Scan for the cell matching the given text and deliver its [X, Y] coordinate at center. 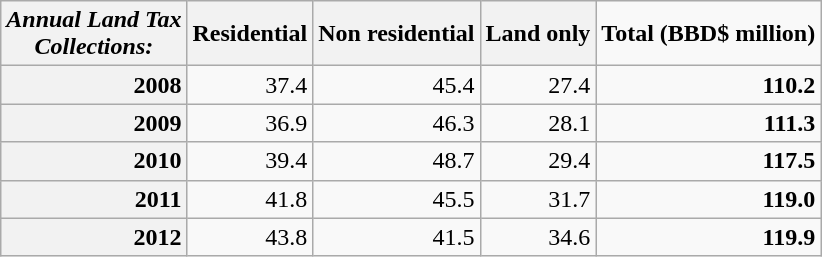
Non residential [396, 34]
110.2 [708, 85]
2011 [94, 199]
119.9 [708, 237]
Land only [538, 34]
39.4 [250, 161]
2008 [94, 85]
28.1 [538, 123]
Residential [250, 34]
45.4 [396, 85]
31.7 [538, 199]
43.8 [250, 237]
41.8 [250, 199]
119.0 [708, 199]
Annual Land TaxCollections: [94, 34]
41.5 [396, 237]
37.4 [250, 85]
111.3 [708, 123]
2009 [94, 123]
46.3 [396, 123]
Total (BBD$ million) [708, 34]
45.5 [396, 199]
117.5 [708, 161]
36.9 [250, 123]
2010 [94, 161]
2012 [94, 237]
29.4 [538, 161]
34.6 [538, 237]
27.4 [538, 85]
48.7 [396, 161]
